Search for the cell housing the specified text and yield its [x, y] center coordinate. 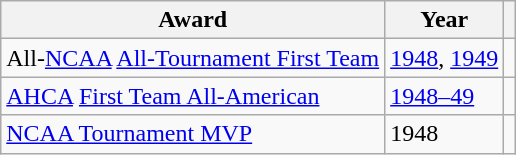
All-NCAA All-Tournament First Team [193, 58]
Award [193, 20]
1948 [444, 134]
1948–49 [444, 96]
AHCA First Team All-American [193, 96]
Year [444, 20]
NCAA Tournament MVP [193, 134]
1948, 1949 [444, 58]
